Detect which cell encompasses the target text, then output its [x, y] center coordinate. 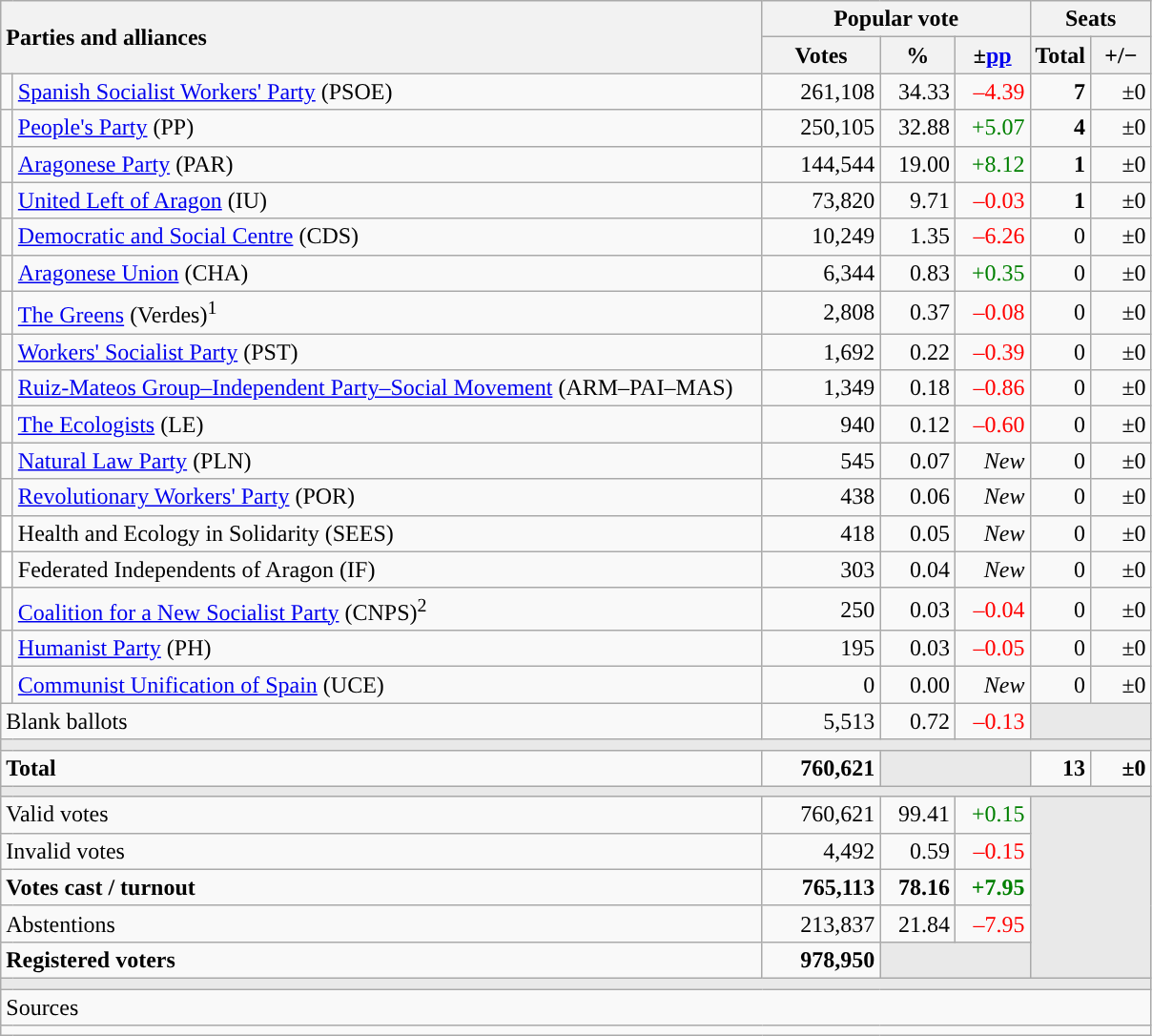
1.35 [917, 237]
+0.35 [992, 273]
0.12 [917, 425]
6,344 [821, 273]
144,544 [821, 164]
Aragonese Union (CHA) [387, 273]
–0.08 [992, 313]
34.33 [917, 92]
Popular vote [896, 19]
0.00 [917, 685]
978,950 [821, 960]
Blank ballots [381, 721]
Invalid votes [381, 851]
+8.12 [992, 164]
–0.86 [992, 388]
2,808 [821, 313]
0.59 [917, 851]
% [917, 55]
0.05 [917, 533]
438 [821, 497]
–0.15 [992, 851]
418 [821, 533]
Seats [1091, 19]
1,692 [821, 352]
0.07 [917, 461]
The Ecologists (LE) [387, 425]
0.72 [917, 721]
Aragonese Party (PAR) [387, 164]
1,349 [821, 388]
Communist Unification of Spain (UCE) [387, 685]
Votes [821, 55]
Humanist Party (PH) [387, 649]
303 [821, 570]
–6.26 [992, 237]
+/− [1121, 55]
–7.95 [992, 923]
+5.07 [992, 128]
Revolutionary Workers' Party (POR) [387, 497]
+7.95 [992, 887]
0.83 [917, 273]
Natural Law Party (PLN) [387, 461]
People's Party (PP) [387, 128]
213,837 [821, 923]
250,105 [821, 128]
United Left of Aragon (IU) [387, 200]
4 [1060, 128]
940 [821, 425]
195 [821, 649]
Sources [576, 1007]
73,820 [821, 200]
–0.13 [992, 721]
Spanish Socialist Workers' Party (PSOE) [387, 92]
21.84 [917, 923]
545 [821, 461]
–0.05 [992, 649]
10,249 [821, 237]
Health and Ecology in Solidarity (SEES) [387, 533]
0.18 [917, 388]
99.41 [917, 815]
Federated Independents of Aragon (IF) [387, 570]
13 [1060, 768]
±pp [992, 55]
0.06 [917, 497]
Votes cast / turnout [381, 887]
7 [1060, 92]
Ruiz-Mateos Group–Independent Party–Social Movement (ARM–PAI–MAS) [387, 388]
4,492 [821, 851]
Parties and alliances [381, 37]
Valid votes [381, 815]
+0.15 [992, 815]
765,113 [821, 887]
–0.60 [992, 425]
261,108 [821, 92]
Registered voters [381, 960]
Coalition for a New Socialist Party (CNPS)2 [387, 609]
19.00 [917, 164]
The Greens (Verdes)1 [387, 313]
9.71 [917, 200]
–4.39 [992, 92]
78.16 [917, 887]
Workers' Socialist Party (PST) [387, 352]
0.22 [917, 352]
250 [821, 609]
–0.04 [992, 609]
–0.39 [992, 352]
0.37 [917, 313]
Abstentions [381, 923]
Democratic and Social Centre (CDS) [387, 237]
5,513 [821, 721]
0.04 [917, 570]
–0.03 [992, 200]
32.88 [917, 128]
